Capture the cell that displays the provided text and extract its (x, y) central coordinate. 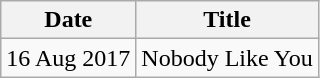
Date (68, 20)
Nobody Like You (227, 58)
16 Aug 2017 (68, 58)
Title (227, 20)
